Search for the cell housing the specified text and yield its (X, Y) center coordinate. 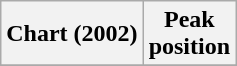
Peakposition (189, 34)
Chart (2002) (72, 34)
